Extract the [x, y] coordinate from the center of the cell holding the provided text.  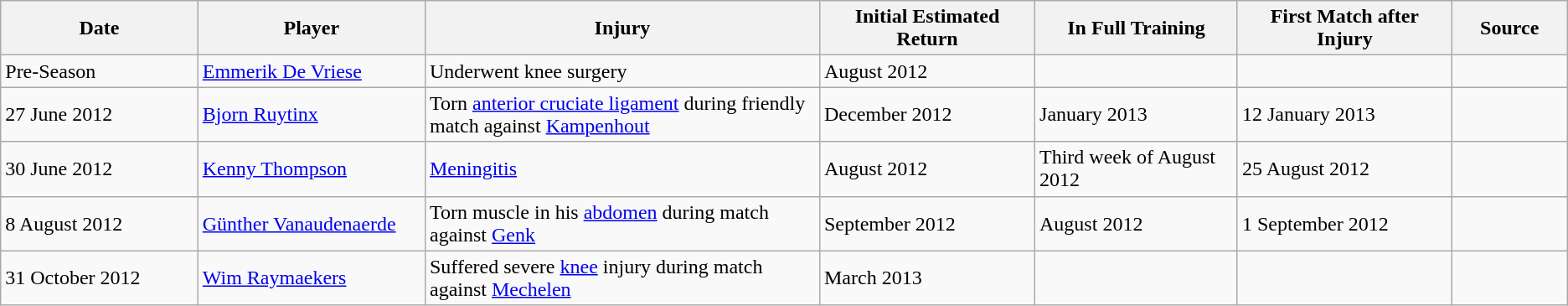
Bjorn Ruytinx [312, 114]
Meningitis [622, 169]
December 2012 [926, 114]
Initial Estimated Return [926, 29]
27 June 2012 [100, 114]
Injury [622, 29]
Kenny Thompson [312, 169]
Günther Vanaudenaerde [312, 223]
31 October 2012 [100, 278]
Suffered severe knee injury during match against Mechelen [622, 278]
8 August 2012 [100, 223]
Pre-Season [100, 71]
First Match after Injury [1344, 29]
Emmerik De Vriese [312, 71]
Player [312, 29]
Wim Raymaekers [312, 278]
12 January 2013 [1344, 114]
September 2012 [926, 223]
Source [1509, 29]
Underwent knee surgery [622, 71]
Date [100, 29]
March 2013 [926, 278]
January 2013 [1137, 114]
1 September 2012 [1344, 223]
25 August 2012 [1344, 169]
Torn muscle in his abdomen during match against Genk [622, 223]
30 June 2012 [100, 169]
In Full Training [1137, 29]
Torn anterior cruciate ligament during friendly match against Kampenhout [622, 114]
Third week of August 2012 [1137, 169]
